Return the [X, Y] coordinate for the center point of the cell that contains the specified text.  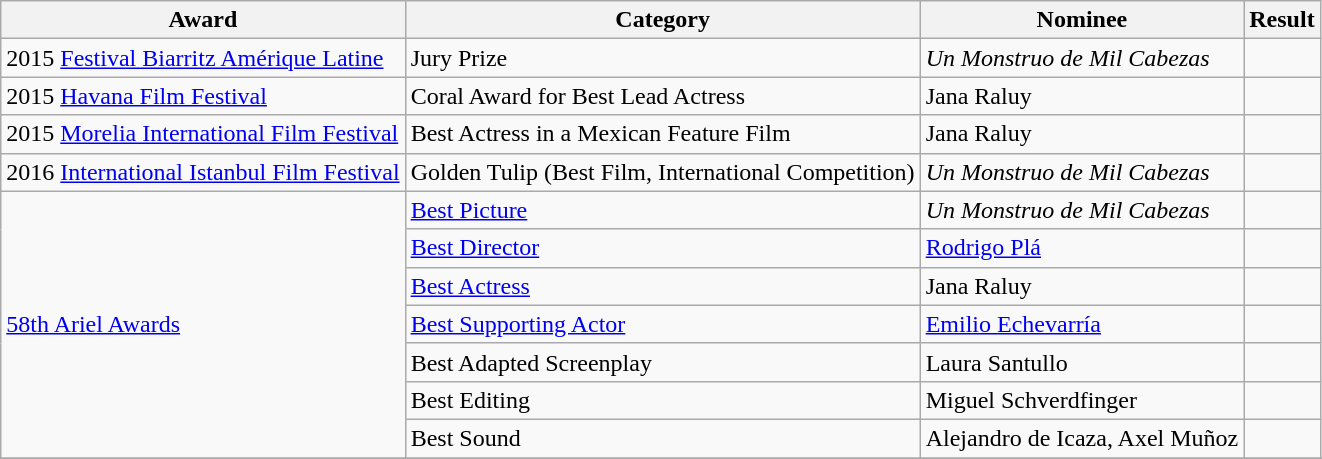
Best Actress in a Mexican Feature Film [662, 134]
Award [203, 20]
Miguel Schverdfinger [1082, 400]
Best Supporting Actor [662, 324]
2015 Morelia International Film Festival [203, 134]
Coral Award for Best Lead Actress [662, 96]
Category [662, 20]
Golden Tulip (Best Film, International Competition) [662, 172]
58th Ariel Awards [203, 324]
Alejandro de Icaza, Axel Muñoz [1082, 438]
Emilio Echevarría [1082, 324]
2015 Havana Film Festival [203, 96]
Result [1282, 20]
Best Actress [662, 286]
Best Editing [662, 400]
Best Picture [662, 210]
Best Director [662, 248]
Nominee [1082, 20]
Rodrigo Plá [1082, 248]
2016 International Istanbul Film Festival [203, 172]
Best Adapted Screenplay [662, 362]
Laura Santullo [1082, 362]
Best Sound [662, 438]
Jury Prize [662, 58]
2015 Festival Biarritz Amérique Latine [203, 58]
